Provide the [x, y] coordinate of the cell's center where the given text is located.  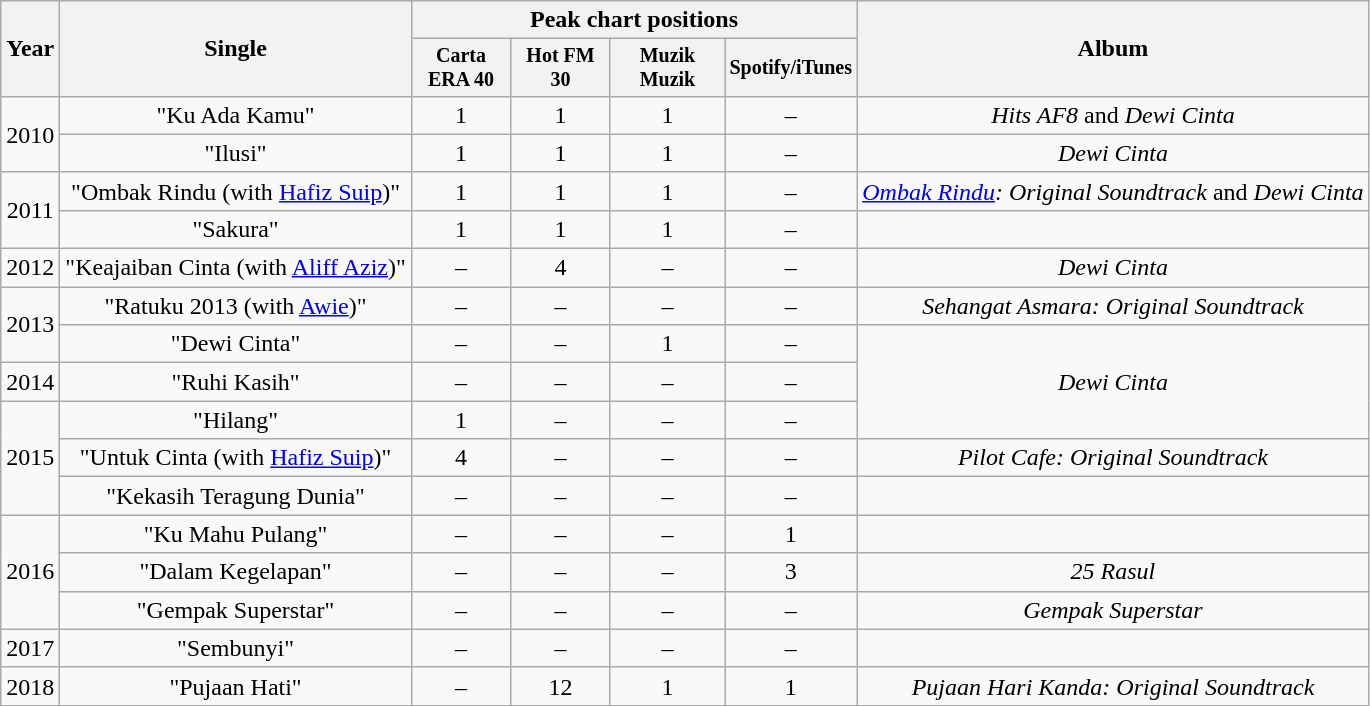
2012 [30, 268]
Single [236, 49]
"Ombak Rindu (with Hafiz Suip)" [236, 191]
Year [30, 49]
2010 [30, 134]
Peak chart positions [634, 20]
25 Rasul [1113, 572]
"Pujaan Hati" [236, 686]
"Hilang" [236, 420]
3 [791, 572]
"Dewi Cinta" [236, 344]
2011 [30, 210]
Carta ERA 40 [460, 68]
"Ku Mahu Pulang" [236, 534]
Hits AF8 and Dewi Cinta [1113, 115]
Hot FM 30 [560, 68]
"Ruhi Kasih" [236, 382]
"Sakura" [236, 229]
2016 [30, 572]
Ombak Rindu: Original Soundtrack and Dewi Cinta [1113, 191]
"Keajaiban Cinta (with Aliff Aziz)" [236, 268]
Album [1113, 49]
Gempak Superstar [1113, 610]
2013 [30, 325]
2014 [30, 382]
Sehangat Asmara: Original Soundtrack [1113, 306]
"Gempak Superstar" [236, 610]
Muzik Muzik [667, 68]
"Sembunyi" [236, 648]
2018 [30, 686]
"Dalam Kegelapan" [236, 572]
"Kekasih Teragung Dunia" [236, 496]
12 [560, 686]
"Ku Ada Kamu" [236, 115]
"Untuk Cinta (with Hafiz Suip)" [236, 458]
Spotify/iTunes [791, 68]
2017 [30, 648]
Pilot Cafe: Original Soundtrack [1113, 458]
Pujaan Hari Kanda: Original Soundtrack [1113, 686]
"Ilusi" [236, 153]
2015 [30, 458]
"Ratuku 2013 (with Awie)" [236, 306]
